Return (x, y) of the center of cell containing provided text 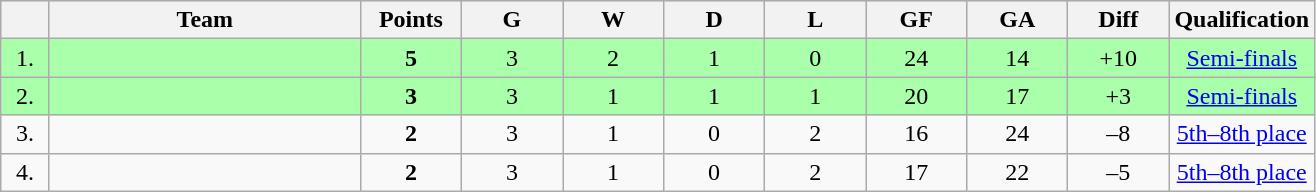
–8 (1118, 134)
–5 (1118, 172)
3. (26, 134)
+10 (1118, 58)
Diff (1118, 20)
1. (26, 58)
GA (1018, 20)
14 (1018, 58)
D (714, 20)
5 (410, 58)
L (816, 20)
Qualification (1242, 20)
W (612, 20)
2. (26, 96)
GF (916, 20)
16 (916, 134)
+3 (1118, 96)
4. (26, 172)
Points (410, 20)
G (512, 20)
22 (1018, 172)
Team (204, 20)
20 (916, 96)
